Find where the given text appears and provide that cell's center as (x, y) coordinate. 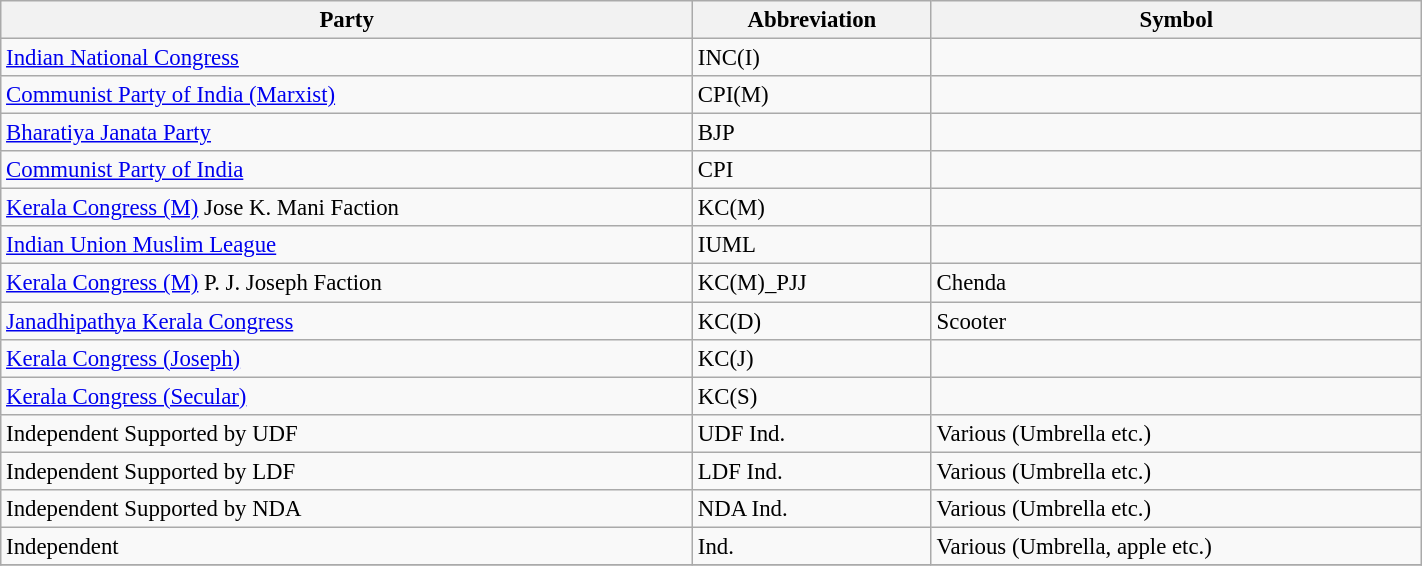
Bharatiya Janata Party (347, 133)
KC(D) (812, 321)
Independent Supported by LDF (347, 471)
Various (Umbrella, apple etc.) (1176, 546)
NDA Ind. (812, 509)
BJP (812, 133)
CPI(M) (812, 95)
Independent Supported by NDA (347, 509)
INC(I) (812, 58)
CPI (812, 170)
Janadhipathya Kerala Congress (347, 321)
Abbreviation (812, 20)
Party (347, 20)
Independent (347, 546)
Communist Party of India (Marxist) (347, 95)
IUML (812, 245)
Kerala Congress (Secular) (347, 396)
UDF Ind. (812, 433)
Symbol (1176, 20)
KC(J) (812, 358)
KC(S) (812, 396)
Kerala Congress (M) Jose K. Mani Faction (347, 208)
Communist Party of India (347, 170)
Scooter (1176, 321)
KC(M)_PJJ (812, 283)
Indian Union Muslim League (347, 245)
LDF Ind. (812, 471)
Kerala Congress (Joseph) (347, 358)
Ind. (812, 546)
Kerala Congress (M) P. J. Joseph Faction (347, 283)
Independent Supported by UDF (347, 433)
Indian National Congress (347, 58)
Chenda (1176, 283)
KC(M) (812, 208)
